Search for the cell housing the specified text and yield its (x, y) center coordinate. 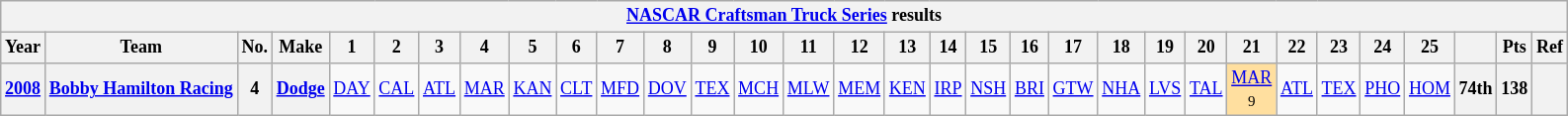
DOV (667, 89)
25 (1431, 48)
13 (907, 48)
3 (440, 48)
Team (140, 48)
KAN (533, 89)
16 (1030, 48)
NSH (988, 89)
12 (860, 48)
23 (1339, 48)
MAR9 (1252, 89)
LVS (1166, 89)
PHO (1383, 89)
8 (667, 48)
MCH (759, 89)
No. (255, 48)
7 (620, 48)
MAR (484, 89)
HOM (1431, 89)
5 (533, 48)
Year (24, 48)
CLT (577, 89)
138 (1515, 89)
21 (1252, 48)
DAY (352, 89)
KEN (907, 89)
MLW (808, 89)
15 (988, 48)
9 (712, 48)
NHA (1121, 89)
GTW (1073, 89)
14 (949, 48)
11 (808, 48)
Pts (1515, 48)
Ref (1550, 48)
18 (1121, 48)
22 (1297, 48)
2 (397, 48)
Dodge (300, 89)
MFD (620, 89)
1 (352, 48)
BRI (1030, 89)
20 (1206, 48)
Make (300, 48)
24 (1383, 48)
NASCAR Craftsman Truck Series results (784, 16)
Bobby Hamilton Racing (140, 89)
6 (577, 48)
CAL (397, 89)
IRP (949, 89)
MEM (860, 89)
19 (1166, 48)
74th (1476, 89)
10 (759, 48)
TAL (1206, 89)
17 (1073, 48)
2008 (24, 89)
